Capture the cell that displays the provided text and extract its [X, Y] central coordinate. 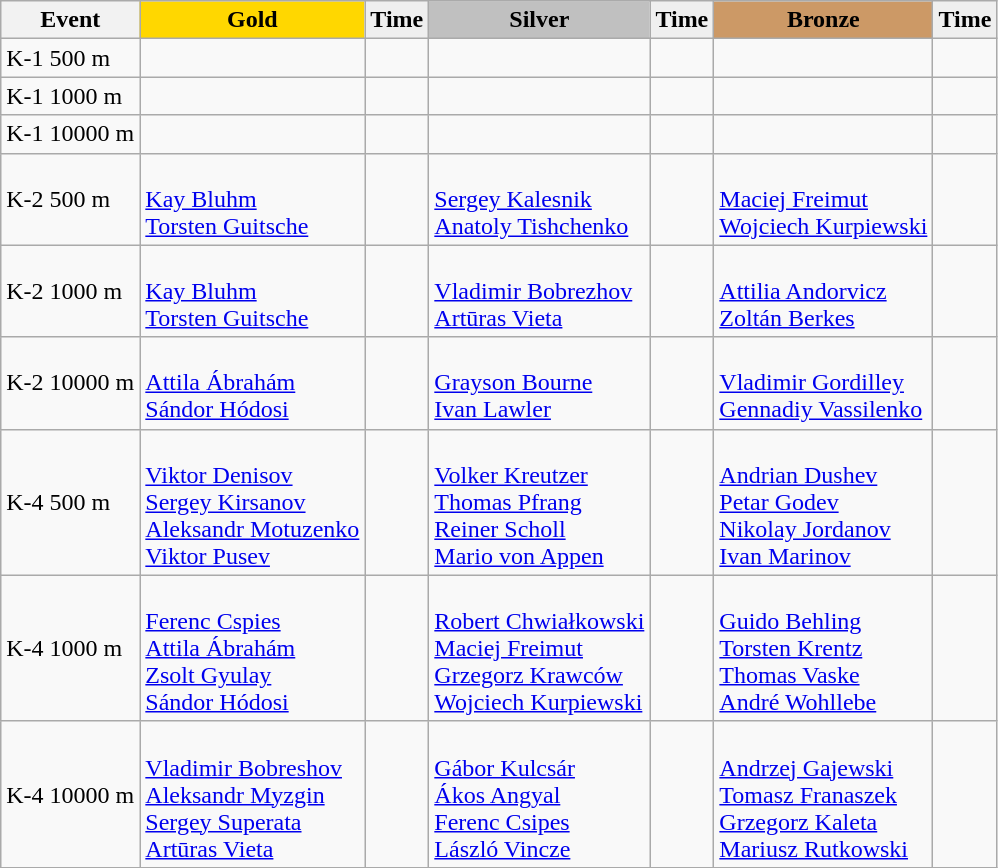
Maciej FreimutWojciech Kurpiewski [824, 199]
Attila ÁbrahámSándor Hódosi [252, 383]
Attilia AndorviczZoltán Berkes [824, 291]
Robert ChwiałkowskiMaciej FreimutGrzegorz KrawcówWojciech Kurpiewski [540, 648]
Vladimir BobreshovAleksandr MyzginSergey SuperataArtūras Vieta [252, 794]
Vladimir GordilleyGennadiy Vassilenko [824, 383]
K-1 1000 m [70, 96]
Sergey KalesnikAnatoly Tishchenko [540, 199]
Silver [540, 20]
Grayson BourneIvan Lawler [540, 383]
K-2 500 m [70, 199]
K-4 1000 m [70, 648]
Viktor DenisovSergey KirsanovAleksandr MotuzenkoViktor Pusev [252, 502]
Gold [252, 20]
K-2 10000 m [70, 383]
K-1 10000 m [70, 134]
Andrzej GajewskiTomasz FranaszekGrzegorz KaletaMariusz Rutkowski [824, 794]
Volker KreutzerThomas PfrangReiner SchollMario von Appen [540, 502]
K-4 500 m [70, 502]
Andrian DushevPetar GodevNikolay JordanovIvan Marinov [824, 502]
Event [70, 20]
Vladimir BobrezhovArtūras Vieta [540, 291]
K-1 500 m [70, 58]
K-4 10000 m [70, 794]
Bronze [824, 20]
Ferenc CspiesAttila ÁbrahámZsolt GyulaySándor Hódosi [252, 648]
Guido BehlingTorsten KrentzThomas VaskeAndré Wohllebe [824, 648]
K-2 1000 m [70, 291]
Gábor KulcsárÁkos AngyalFerenc CsipesLászló Vincze [540, 794]
